Capture the cell that displays the provided text and extract its [x, y] central coordinate. 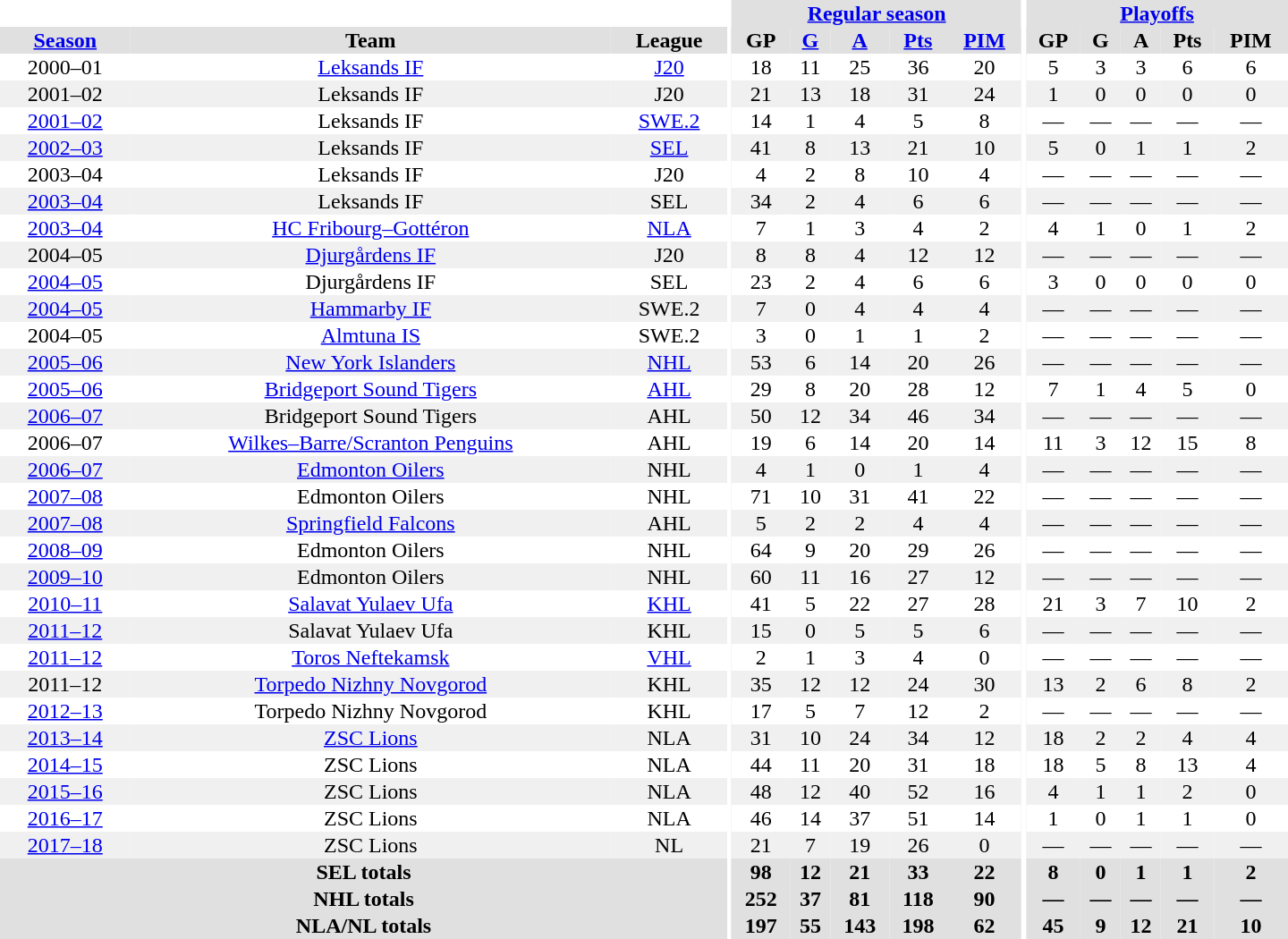
NHL totals [363, 899]
143 [859, 926]
45 [1054, 926]
NL [669, 845]
2014–15 [65, 765]
71 [760, 496]
35 [760, 684]
New York Islanders [371, 362]
Almtuna IS [371, 335]
197 [760, 926]
17 [760, 711]
198 [918, 926]
36 [918, 67]
HC Fribourg–Gottéron [371, 228]
40 [859, 791]
SEL totals [363, 872]
2015–16 [65, 791]
50 [760, 416]
55 [810, 926]
Wilkes–Barre/Scranton Penguins [371, 443]
2013–14 [65, 738]
2000–01 [65, 67]
118 [918, 899]
90 [984, 899]
23 [760, 282]
VHL [669, 657]
2010–11 [65, 604]
NLA/NL totals [363, 926]
53 [760, 362]
Season [65, 40]
Playoffs [1157, 13]
51 [918, 818]
2002–03 [65, 148]
Toros Neftekamsk [371, 657]
2017–18 [65, 845]
2008–09 [65, 550]
48 [760, 791]
25 [859, 67]
98 [760, 872]
Springfield Falcons [371, 523]
2016–17 [65, 818]
64 [760, 550]
81 [859, 899]
33 [918, 872]
Hammarby IF [371, 309]
Regular season [877, 13]
52 [918, 791]
62 [984, 926]
44 [760, 765]
60 [760, 577]
252 [760, 899]
30 [984, 684]
League [669, 40]
2009–10 [65, 577]
Team [371, 40]
2012–13 [65, 711]
